Search for the cell housing the specified text and yield its (x, y) center coordinate. 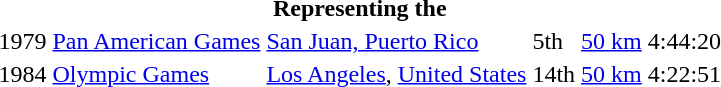
Pan American Games (156, 41)
San Juan, Puerto Rico (396, 41)
5th (554, 41)
50 km (612, 41)
